Provide the [X, Y] coordinate of the cell's center where the given text is located.  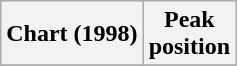
Peakposition [189, 34]
Chart (1998) [72, 34]
